Scan for the cell matching the given text and deliver its (x, y) coordinate at center. 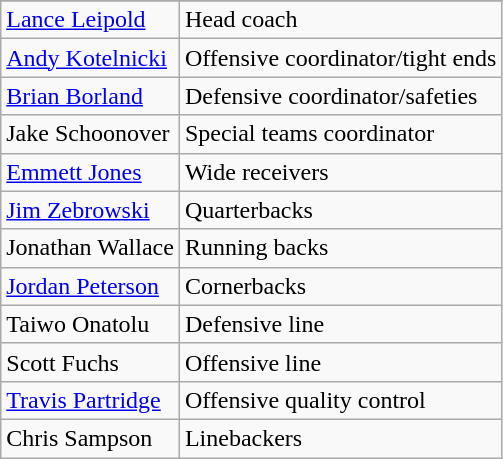
Jordan Peterson (90, 286)
Lance Leipold (90, 20)
Taiwo Onatolu (90, 324)
Offensive quality control (340, 400)
Jonathan Wallace (90, 248)
Defensive line (340, 324)
Offensive line (340, 362)
Defensive coordinator/safeties (340, 96)
Offensive coordinator/tight ends (340, 58)
Head coach (340, 20)
Jim Zebrowski (90, 210)
Wide receivers (340, 172)
Brian Borland (90, 96)
Special teams coordinator (340, 134)
Scott Fuchs (90, 362)
Running backs (340, 248)
Andy Kotelnicki (90, 58)
Linebackers (340, 438)
Jake Schoonover (90, 134)
Travis Partridge (90, 400)
Cornerbacks (340, 286)
Emmett Jones (90, 172)
Chris Sampson (90, 438)
Quarterbacks (340, 210)
